From the cell containing the given text, extract its center point as (X, Y) coordinate. 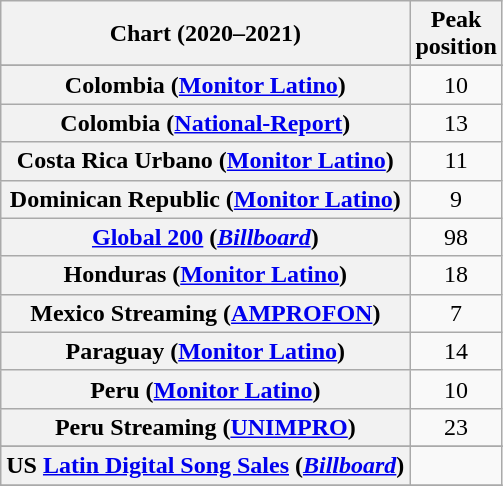
Dominican Republic (Monitor Latino) (206, 199)
Peakposition (456, 34)
Global 200 (Billboard) (206, 237)
Colombia (Monitor Latino) (206, 85)
Paraguay (Monitor Latino) (206, 351)
14 (456, 351)
Colombia (National-Report) (206, 123)
Chart (2020–2021) (206, 34)
Honduras (Monitor Latino) (206, 275)
7 (456, 313)
23 (456, 427)
13 (456, 123)
Peru (Monitor Latino) (206, 389)
Peru Streaming (UNIMPRO) (206, 427)
98 (456, 237)
9 (456, 199)
US Latin Digital Song Sales (Billboard) (206, 465)
11 (456, 161)
18 (456, 275)
Costa Rica Urbano (Monitor Latino) (206, 161)
Mexico Streaming (AMPROFON) (206, 313)
